Locate the cell with the specified text and output its [X, Y] center coordinate. 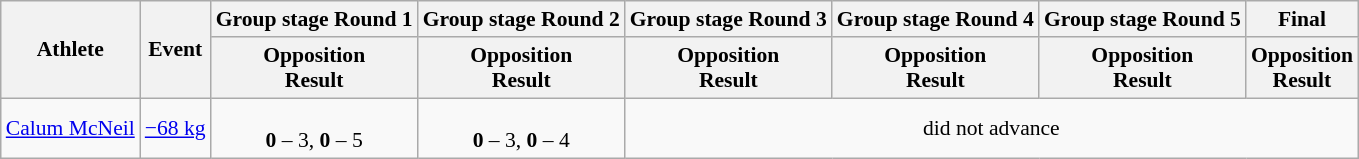
Group stage Round 2 [522, 19]
0 – 3, 0 – 4 [522, 128]
Athlete [70, 50]
Calum McNeil [70, 128]
Group stage Round 4 [936, 19]
Group stage Round 1 [314, 19]
−68 kg [176, 128]
Group stage Round 3 [728, 19]
did not advance [992, 128]
Group stage Round 5 [1142, 19]
0 – 3, 0 – 5 [314, 128]
Event [176, 50]
Final [1302, 19]
